From the cell containing the given text, extract its center point as (X, Y) coordinate. 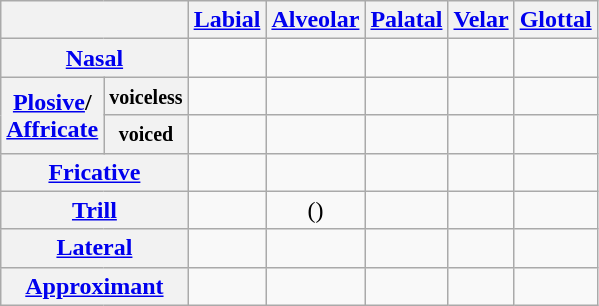
Velar (481, 20)
Approximant (94, 286)
Alveolar (316, 20)
Glottal (556, 20)
() (316, 210)
Nasal (94, 58)
Plosive/Affricate (52, 115)
voiceless (146, 96)
voiced (146, 134)
Labial (227, 20)
Lateral (94, 248)
Fricative (94, 172)
Trill (94, 210)
Palatal (406, 20)
